Return (x, y) of the center of cell containing provided text 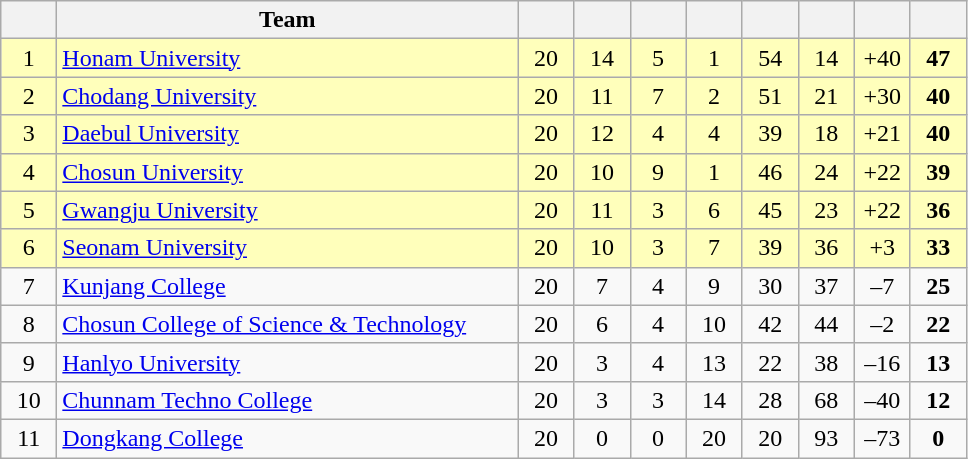
18 (826, 134)
Kunjang College (288, 286)
Chunnam Techno College (288, 400)
–2 (882, 324)
42 (770, 324)
+40 (882, 58)
Honam University (288, 58)
8 (29, 324)
Chodang University (288, 96)
30 (770, 286)
Chosun University (288, 172)
+3 (882, 248)
23 (826, 210)
25 (938, 286)
51 (770, 96)
45 (770, 210)
54 (770, 58)
21 (826, 96)
68 (826, 400)
38 (826, 362)
Chosun College of Science & Technology (288, 324)
44 (826, 324)
–40 (882, 400)
+21 (882, 134)
Hanlyo University (288, 362)
Daebul University (288, 134)
37 (826, 286)
–7 (882, 286)
–73 (882, 438)
–16 (882, 362)
33 (938, 248)
24 (826, 172)
+30 (882, 96)
28 (770, 400)
93 (826, 438)
46 (770, 172)
Gwangju University (288, 210)
Team (288, 20)
Dongkang College (288, 438)
47 (938, 58)
Seonam University (288, 248)
